Provide the (x, y) coordinate of the cell's center where the given text is located.  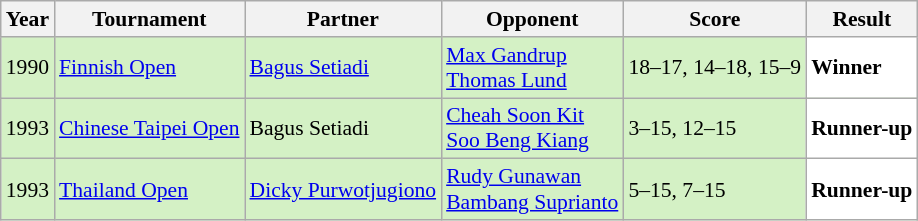
Max Gandrup Thomas Lund (532, 68)
Tournament (149, 19)
Thailand Open (149, 190)
Dicky Purwotjugiono (342, 190)
Finnish Open (149, 68)
Rudy Gunawan Bambang Suprianto (532, 190)
18–17, 14–18, 15–9 (714, 68)
Score (714, 19)
Opponent (532, 19)
Cheah Soon Kit Soo Beng Kiang (532, 128)
Winner (862, 68)
Result (862, 19)
3–15, 12–15 (714, 128)
Partner (342, 19)
5–15, 7–15 (714, 190)
Chinese Taipei Open (149, 128)
1990 (28, 68)
Year (28, 19)
